Identify which cell holds the provided text, then report its [X, Y] central coordinate. 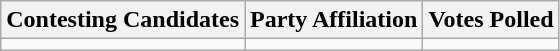
Contesting Candidates [123, 20]
Votes Polled [491, 20]
Party Affiliation [334, 20]
